For the text-containing cell, return its midpoint in (X, Y) coordinate format. 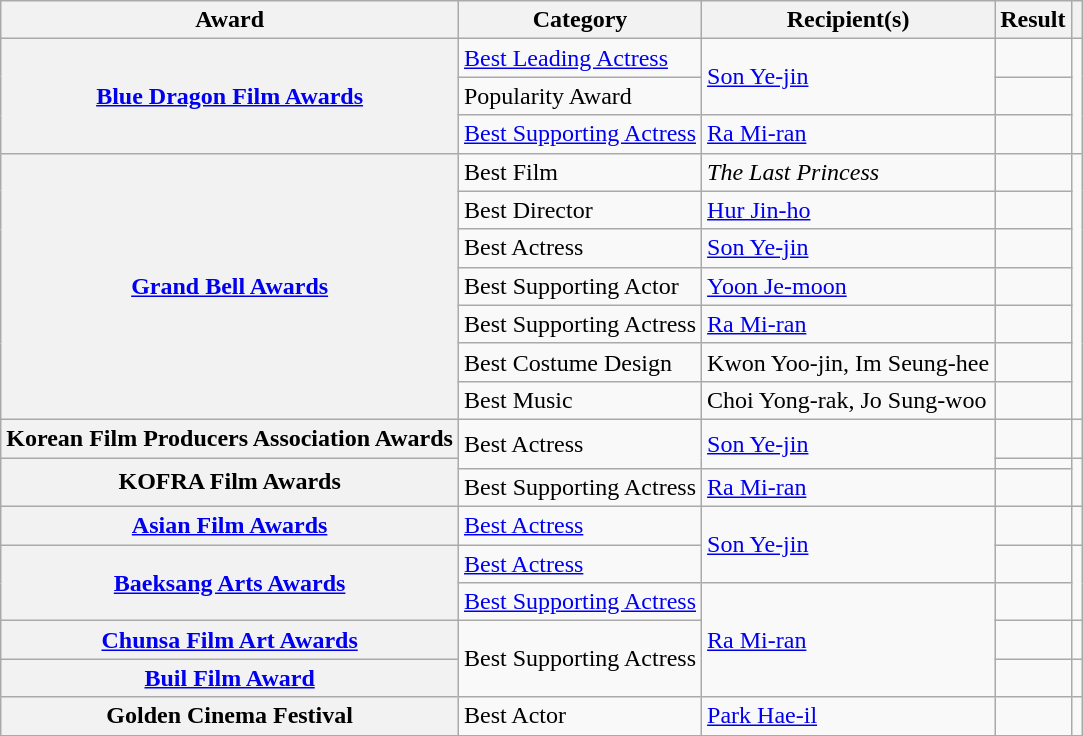
Golden Cinema Festival (230, 716)
Category (580, 20)
Best Music (580, 400)
Baeksang Arts Awards (230, 583)
Best Actor (580, 716)
Chunsa Film Art Awards (230, 640)
Blue Dragon Film Awards (230, 96)
Grand Bell Awards (230, 286)
Hur Jin-ho (848, 210)
Park Hae-il (848, 716)
Best Supporting Actor (580, 286)
Popularity Award (580, 96)
Best Costume Design (580, 362)
Yoon Je-moon (848, 286)
Result (1033, 20)
Best Film (580, 172)
Best Director (580, 210)
Korean Film Producers Association Awards (230, 438)
Asian Film Awards (230, 526)
Choi Yong-rak, Jo Sung-woo (848, 400)
Recipient(s) (848, 20)
Kwon Yoo-jin, Im Seung-hee (848, 362)
Buil Film Award (230, 678)
The Last Princess (848, 172)
KOFRA Film Awards (230, 482)
Best Leading Actress (580, 58)
Award (230, 20)
